For the text-containing cell, return its midpoint in (x, y) coordinate format. 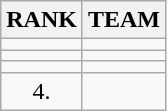
TEAM (124, 20)
RANK (42, 20)
4. (42, 91)
